Locate the cell with the specified text and output its [x, y] center coordinate. 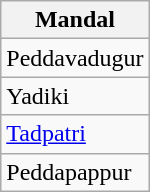
Peddavadugur [75, 58]
Yadiki [75, 96]
Tadpatri [75, 134]
Mandal [75, 20]
Peddapappur [75, 172]
